For the text-containing cell, return its midpoint in [X, Y] coordinate format. 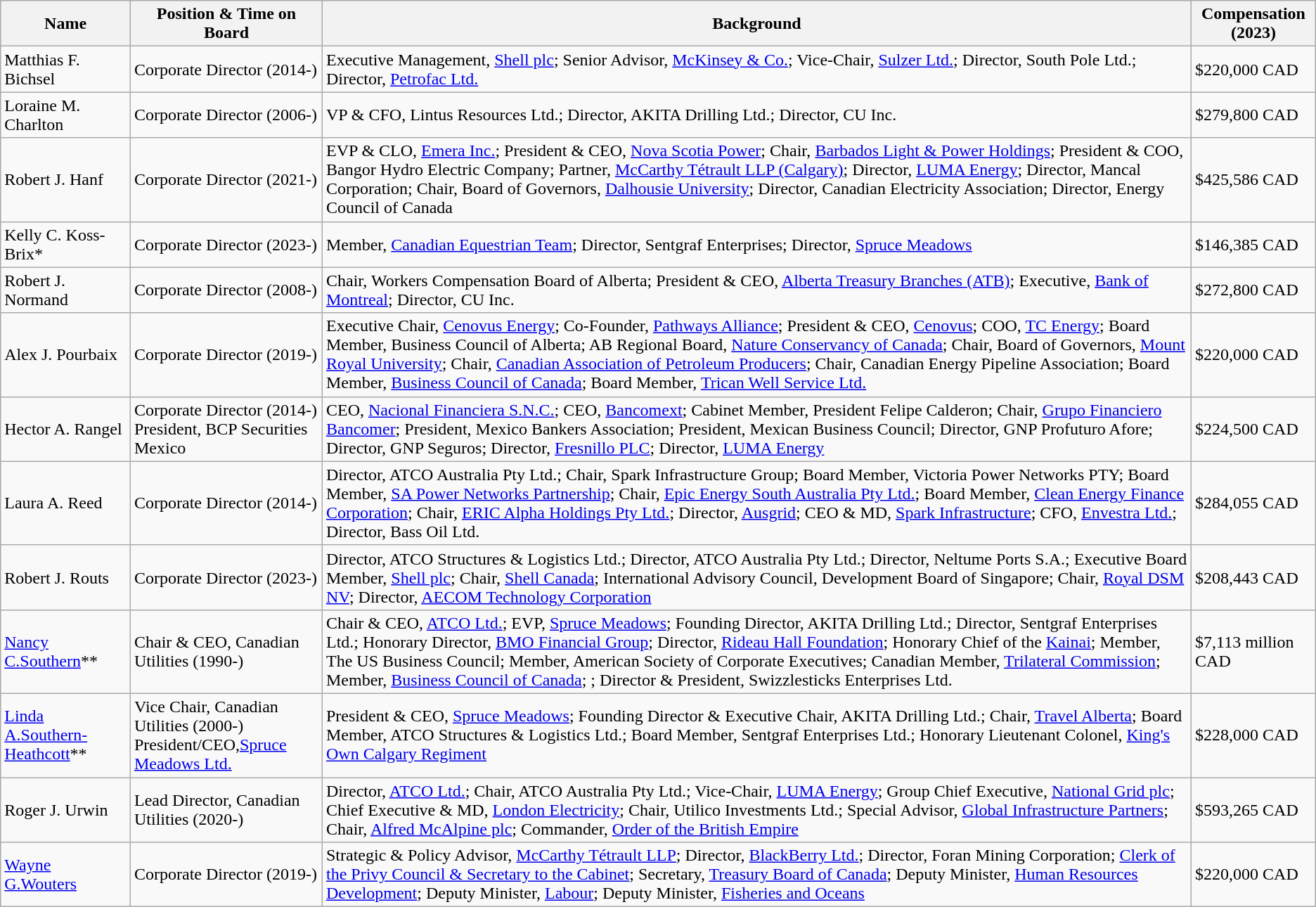
$208,443 CAD [1254, 577]
Compensation (2023) [1254, 24]
$272,800 CAD [1254, 290]
Hector A. Rangel [66, 429]
Alex J. Pourbaix [66, 354]
Matthias F. Bichsel [66, 69]
Nancy C.Southern** [66, 651]
Lead Director, Canadian Utilities (2020-) [226, 810]
Corporate Director (2006-) [226, 115]
Name [66, 24]
Position & Time on Board [226, 24]
$279,800 CAD [1254, 115]
Chair & CEO, Canadian Utilities (1990-) [226, 651]
Background [756, 24]
Chair, Workers Compensation Board of Alberta; President & CEO, Alberta Treasury Branches (ATB); Executive, Bank of Montreal; Director, CU Inc. [756, 290]
$228,000 CAD [1254, 735]
$593,265 CAD [1254, 810]
$7,113 million CAD [1254, 651]
$284,055 CAD [1254, 503]
Laura A. Reed [66, 503]
Roger J. Urwin [66, 810]
Robert J. Normand [66, 290]
VP & CFO, Lintus Resources Ltd.; Director, AKITA Drilling Ltd.; Director, CU Inc. [756, 115]
Wayne G.Wouters [66, 875]
$425,586 CAD [1254, 180]
Corporate Director (2021-) [226, 180]
Member, Canadian Equestrian Team; Director, Sentgraf Enterprises; Director, Spruce Meadows [756, 245]
Linda A.Southern-Heathcott** [66, 735]
$224,500 CAD [1254, 429]
Loraine M. Charlton [66, 115]
Corporate Director (2008-) [226, 290]
Corporate Director (2014-)President, BCP Securities Mexico [226, 429]
Robert J. Hanf [66, 180]
Vice Chair, Canadian Utilities (2000-)President/CEO,Spruce Meadows Ltd. [226, 735]
Robert J. Routs [66, 577]
Kelly C. Koss-Brix* [66, 245]
Executive Management, Shell plc; Senior Advisor, McKinsey & Co.; Vice-Chair, Sulzer Ltd.; Director, South Pole Ltd.; Director, Petrofac Ltd. [756, 69]
$146,385 CAD [1254, 245]
